Locate the cell with the specified text and output its [x, y] center coordinate. 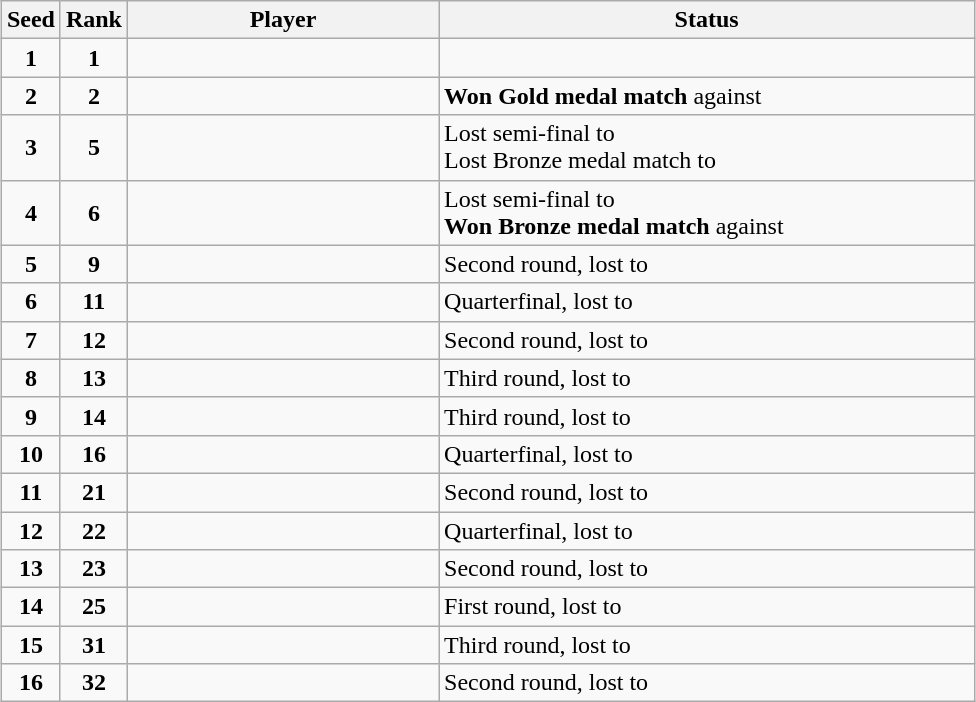
First round, lost to [707, 607]
31 [94, 645]
Rank [94, 20]
Lost semi-final to Lost Bronze medal match to [707, 148]
7 [30, 340]
23 [94, 569]
25 [94, 607]
10 [30, 454]
22 [94, 531]
15 [30, 645]
3 [30, 148]
Won Gold medal match against [707, 96]
Status [707, 20]
Player [284, 20]
Lost semi-final to Won Bronze medal match against [707, 212]
4 [30, 212]
21 [94, 492]
8 [30, 378]
32 [94, 683]
Seed [30, 20]
